Locate the cell with the specified text and output its [x, y] center coordinate. 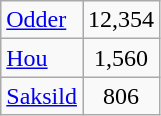
806 [120, 96]
1,560 [120, 58]
Odder [42, 20]
Hou [42, 58]
12,354 [120, 20]
Saksild [42, 96]
